Provide the (X, Y) coordinate of the cell's center where the given text is located.  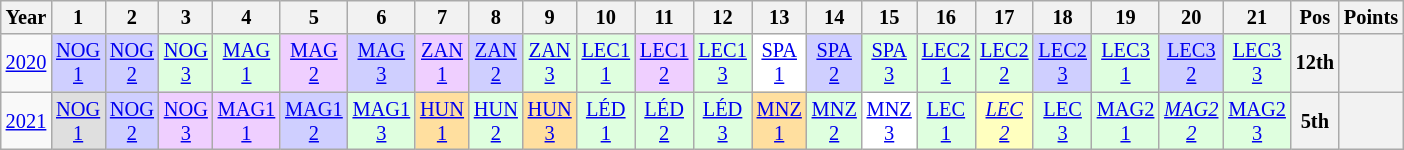
LEC33 (1256, 63)
MAG11 (246, 121)
12 (722, 17)
4 (246, 17)
Pos (1315, 17)
LEC22 (1004, 63)
7 (442, 17)
HUN1 (442, 121)
21 (1256, 17)
6 (382, 17)
LEC11 (606, 63)
13 (780, 17)
LEC21 (946, 63)
8 (496, 17)
SPA2 (834, 63)
ZAN2 (496, 63)
LEC12 (664, 63)
3 (186, 17)
ZAN3 (550, 63)
5th (1315, 121)
2 (132, 17)
LEC23 (1062, 63)
LEC2 (1004, 121)
16 (946, 17)
MAG23 (1256, 121)
2020 (26, 63)
LEC13 (722, 63)
14 (834, 17)
LÉD3 (722, 121)
MAG2 (314, 63)
LEC31 (1126, 63)
MAG22 (1191, 121)
LEC3 (1062, 121)
2021 (26, 121)
LÉD2 (664, 121)
11 (664, 17)
MNZ3 (890, 121)
LEC1 (946, 121)
18 (1062, 17)
LÉD1 (606, 121)
5 (314, 17)
20 (1191, 17)
MNZ2 (834, 121)
10 (606, 17)
9 (550, 17)
Year (26, 17)
HUN3 (550, 121)
MAG21 (1126, 121)
MNZ1 (780, 121)
MAG13 (382, 121)
HUN2 (496, 121)
17 (1004, 17)
ZAN1 (442, 63)
1 (78, 17)
SPA3 (890, 63)
15 (890, 17)
19 (1126, 17)
MAG12 (314, 121)
Points (1371, 17)
12th (1315, 63)
MAG1 (246, 63)
SPA1 (780, 63)
MAG3 (382, 63)
LEC32 (1191, 63)
